Output the [x, y] coordinate of the center of the cell containing the given text.  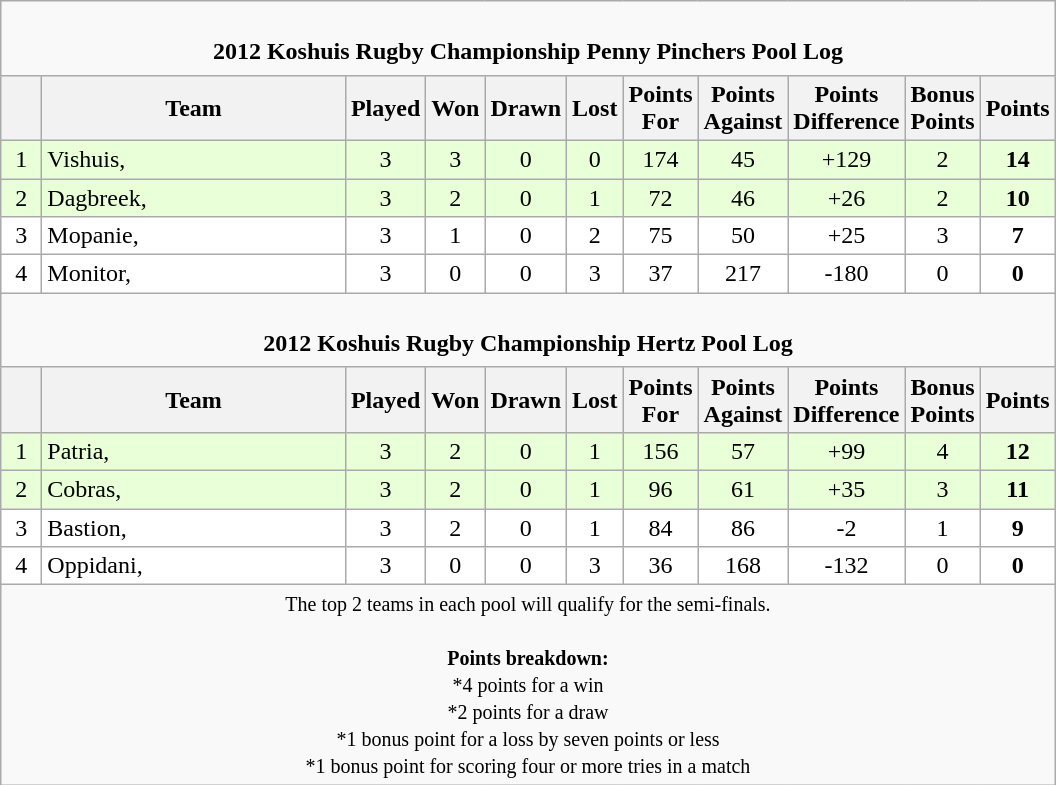
Bastion, [194, 527]
96 [660, 489]
+26 [846, 197]
Mopanie, [194, 236]
7 [1018, 236]
156 [660, 451]
86 [743, 527]
Vishuis, [194, 159]
-180 [846, 274]
-2 [846, 527]
+35 [846, 489]
10 [1018, 197]
Cobras, [194, 489]
57 [743, 451]
45 [743, 159]
11 [1018, 489]
+99 [846, 451]
84 [660, 527]
12 [1018, 451]
50 [743, 236]
Patria, [194, 451]
+129 [846, 159]
Dagbreek, [194, 197]
46 [743, 197]
174 [660, 159]
Monitor, [194, 274]
+25 [846, 236]
72 [660, 197]
61 [743, 489]
75 [660, 236]
14 [1018, 159]
Oppidani, [194, 566]
168 [743, 566]
36 [660, 566]
37 [660, 274]
9 [1018, 527]
-132 [846, 566]
217 [743, 274]
